For the text-containing cell, return its midpoint in (x, y) coordinate format. 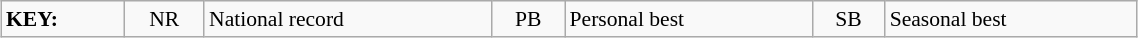
Seasonal best (1011, 19)
KEY: (62, 19)
PB (528, 19)
SB (848, 19)
National record (348, 19)
NR (164, 19)
Personal best (689, 19)
